Output the (x, y) coordinate of the center of the cell containing the given text.  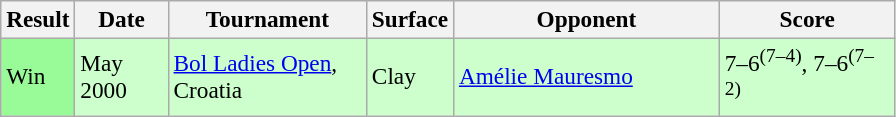
7–6(7–4), 7–6(7–2) (807, 76)
May 2000 (122, 76)
Bol Ladies Open, Croatia (267, 76)
Clay (410, 76)
Opponent (587, 19)
Win (38, 76)
Tournament (267, 19)
Score (807, 19)
Surface (410, 19)
Result (38, 19)
Date (122, 19)
Amélie Mauresmo (587, 76)
